Pinpoint the cell where the given text exists, returning its (x, y) midpoint coordinate. 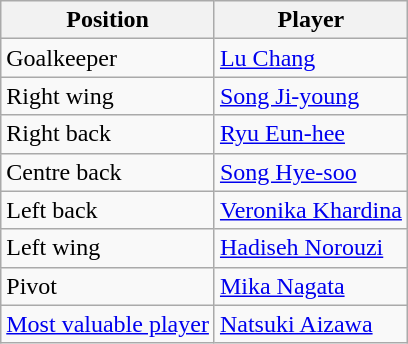
Left wing (108, 248)
Ryu Eun-hee (310, 134)
Left back (108, 210)
Goalkeeper (108, 58)
Position (108, 20)
Pivot (108, 286)
Natsuki Aizawa (310, 324)
Player (310, 20)
Most valuable player (108, 324)
Veronika Khardina (310, 210)
Right back (108, 134)
Right wing (108, 96)
Lu Chang (310, 58)
Mika Nagata (310, 286)
Song Ji-young (310, 96)
Song Hye-soo (310, 172)
Hadiseh Norouzi (310, 248)
Centre back (108, 172)
